Search for the cell housing the specified text and yield its (X, Y) center coordinate. 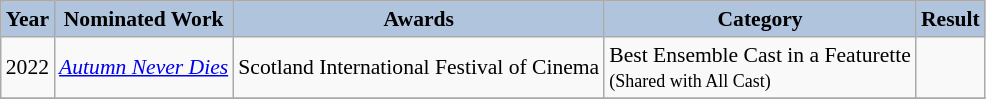
Autumn Never Dies (144, 68)
Result (950, 19)
Category (760, 19)
Year (28, 19)
2022 (28, 68)
Scotland International Festival of Cinema (418, 68)
Best Ensemble Cast in a Featurette(Shared with All Cast) (760, 68)
Nominated Work (144, 19)
Awards (418, 19)
